Determine the [X, Y] coordinate at the center of the cell enclosing the given text.  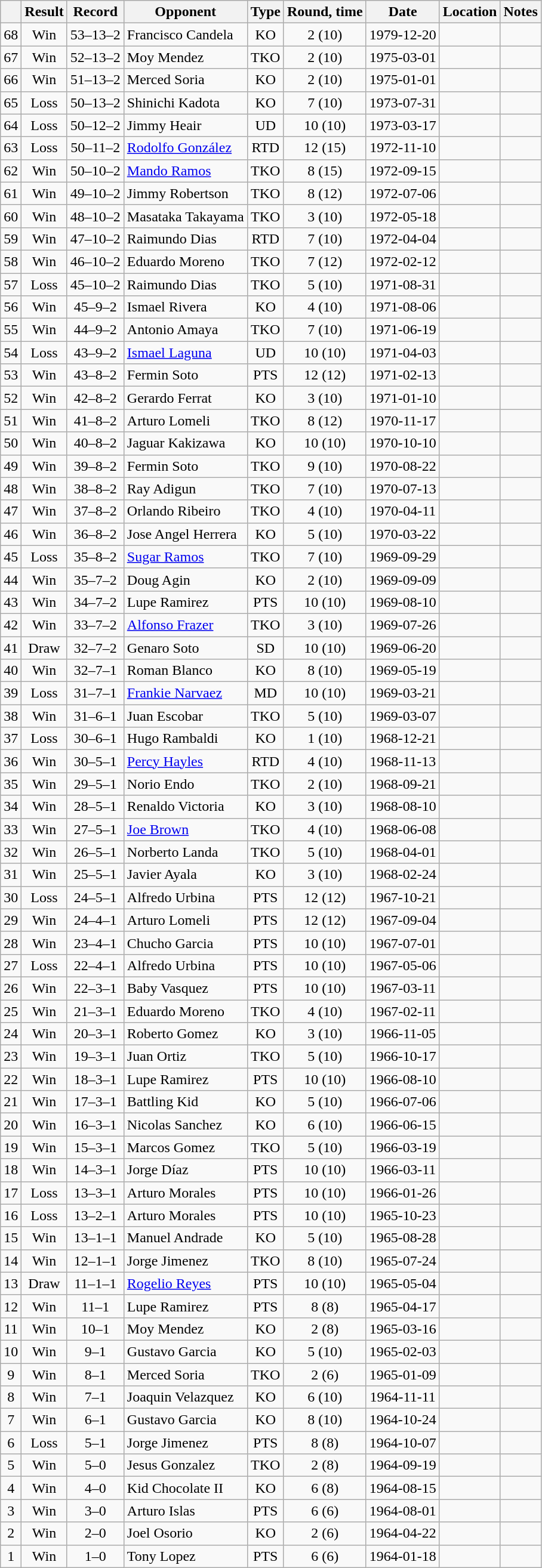
Genaro Soto [185, 647]
43–9–2 [96, 353]
Mando Ramos [185, 171]
5 [11, 1465]
45–10–2 [96, 285]
48 [11, 489]
33–7–2 [96, 625]
1970-08-22 [402, 466]
1965-04-17 [402, 1306]
1970-07-13 [402, 489]
31–7–1 [96, 693]
1964-09-19 [402, 1465]
39–8–2 [96, 466]
1966-10-17 [402, 1057]
18–3–1 [96, 1079]
Rogelio Reyes [185, 1283]
Jose Angel Herrera [185, 534]
44–9–2 [96, 330]
6 [11, 1443]
39 [11, 693]
31–6–1 [96, 716]
1968-08-10 [402, 807]
9 (10) [325, 466]
31 [11, 875]
Battling Kid [185, 1102]
Arturo Islas [185, 1511]
Norio Endo [185, 784]
37 [11, 739]
30 [11, 897]
Shinichi Kadota [185, 103]
21–3–1 [96, 1011]
16 [11, 1215]
1969-03-07 [402, 716]
Juan Escobar [185, 716]
17 [11, 1193]
9 [11, 1374]
Type [265, 12]
9–1 [96, 1351]
Nicolas Sanchez [185, 1125]
47–10–2 [96, 239]
32–7–2 [96, 647]
Jesus Gonzalez [185, 1465]
19 [11, 1147]
7–1 [96, 1397]
Date [402, 12]
1979-12-20 [402, 35]
Ray Adigun [185, 489]
50–10–2 [96, 171]
1967-07-01 [402, 943]
61 [11, 193]
Ismael Laguna [185, 353]
1972-02-12 [402, 261]
1971-04-03 [402, 353]
53–13–2 [96, 35]
1967-05-06 [402, 965]
Rodolfo González [185, 148]
1967-02-11 [402, 1011]
68 [11, 35]
1965-02-03 [402, 1351]
32 [11, 852]
1969-09-29 [402, 557]
25 [11, 1011]
SD [265, 647]
1966-06-15 [402, 1125]
48–10–2 [96, 216]
37–8–2 [96, 511]
41 [11, 647]
52–13–2 [96, 57]
46 [11, 534]
29–5–1 [96, 784]
Percy Hayles [185, 761]
Opponent [185, 12]
Juan Ortiz [185, 1057]
1 (10) [325, 739]
32–7–1 [96, 671]
11 [11, 1329]
Jimmy Robertson [185, 193]
1966-11-05 [402, 1034]
5–1 [96, 1443]
1965-03-16 [402, 1329]
4–0 [96, 1488]
23–4–1 [96, 943]
41–8–2 [96, 421]
50–11–2 [96, 148]
23 [11, 1057]
2–0 [96, 1533]
67 [11, 57]
27 [11, 965]
49 [11, 466]
Notes [521, 12]
40 [11, 671]
35–8–2 [96, 557]
30–6–1 [96, 739]
Joe Brown [185, 829]
13–3–1 [96, 1193]
58 [11, 261]
42 [11, 625]
12 (15) [325, 148]
36 [11, 761]
1969-03-21 [402, 693]
62 [11, 171]
14 [11, 1261]
1964-11-11 [402, 1397]
51–13–2 [96, 80]
Roman Blanco [185, 671]
1972-05-18 [402, 216]
43 [11, 602]
Frankie Narvaez [185, 693]
1964-04-22 [402, 1533]
1973-03-17 [402, 125]
40–8–2 [96, 443]
Antonio Amaya [185, 330]
1971-02-13 [402, 375]
24–4–1 [96, 920]
1966-08-10 [402, 1079]
MD [265, 693]
7 [11, 1420]
1966-03-19 [402, 1147]
1965-05-04 [402, 1283]
1968-09-21 [402, 784]
1965-08-28 [402, 1238]
28–5–1 [96, 807]
1967-10-21 [402, 897]
30–5–1 [96, 761]
25–5–1 [96, 875]
8–1 [96, 1374]
56 [11, 307]
1973-07-31 [402, 103]
1970-10-10 [402, 443]
35 [11, 784]
15 [11, 1238]
Hugo Rambaldi [185, 739]
8 [11, 1397]
21 [11, 1102]
1964-08-01 [402, 1511]
Record [96, 12]
1965-01-09 [402, 1374]
24 [11, 1034]
1968-11-13 [402, 761]
3 [11, 1511]
64 [11, 125]
1965-07-24 [402, 1261]
1969-07-26 [402, 625]
46–10–2 [96, 261]
2 [11, 1533]
11–1 [96, 1306]
1969-09-09 [402, 579]
Baby Vasquez [185, 988]
11–1–1 [96, 1283]
10–1 [96, 1329]
65 [11, 103]
26 [11, 988]
Javier Ayala [185, 875]
1964-01-18 [402, 1556]
1972-11-10 [402, 148]
Kid Chocolate II [185, 1488]
34 [11, 807]
1966-07-06 [402, 1102]
29 [11, 920]
Jaguar Kakizawa [185, 443]
42–8–2 [96, 398]
3–0 [96, 1511]
8 (15) [325, 171]
44 [11, 579]
13–2–1 [96, 1215]
1964-10-07 [402, 1443]
1964-10-24 [402, 1420]
1 [11, 1556]
1964-08-15 [402, 1488]
1966-01-26 [402, 1193]
1969-06-20 [402, 647]
35–7–2 [96, 579]
Ismael Rivera [185, 307]
Result [44, 12]
47 [11, 511]
1968-12-21 [402, 739]
Doug Agin [185, 579]
51 [11, 421]
Joel Osorio [185, 1533]
28 [11, 943]
Renaldo Victoria [185, 807]
14–3–1 [96, 1170]
20 [11, 1125]
22 [11, 1079]
7 (12) [325, 261]
Jimmy Heair [185, 125]
63 [11, 148]
Chucho Garcia [185, 943]
54 [11, 353]
Jorge Díaz [185, 1170]
1972-04-04 [402, 239]
Location [470, 12]
1970-04-11 [402, 511]
Roberto Gomez [185, 1034]
1972-09-15 [402, 171]
Masataka Takayama [185, 216]
38–8–2 [96, 489]
Norberto Landa [185, 852]
22–4–1 [96, 965]
27–5–1 [96, 829]
Orlando Ribeiro [185, 511]
1971-01-10 [402, 398]
50–12–2 [96, 125]
Manuel Andrade [185, 1238]
33 [11, 829]
12–1–1 [96, 1261]
Alfonso Frazer [185, 625]
1968-04-01 [402, 852]
60 [11, 216]
12 [11, 1306]
Tony Lopez [185, 1556]
5–0 [96, 1465]
20–3–1 [96, 1034]
55 [11, 330]
1971-08-31 [402, 285]
1971-08-06 [402, 307]
43–8–2 [96, 375]
13–1–1 [96, 1238]
10 [11, 1351]
53 [11, 375]
34–7–2 [96, 602]
Sugar Ramos [185, 557]
1970-03-22 [402, 534]
1968-02-24 [402, 875]
57 [11, 285]
38 [11, 716]
1970-11-17 [402, 421]
17–3–1 [96, 1102]
19–3–1 [96, 1057]
50–13–2 [96, 103]
6 (8) [325, 1488]
15–3–1 [96, 1147]
1967-09-04 [402, 920]
1969-05-19 [402, 671]
1975-03-01 [402, 57]
45–9–2 [96, 307]
49–10–2 [96, 193]
22–3–1 [96, 988]
1972-07-06 [402, 193]
Marcos Gomez [185, 1147]
1965-10-23 [402, 1215]
Joaquin Velazquez [185, 1397]
52 [11, 398]
1966-03-11 [402, 1170]
1969-08-10 [402, 602]
16–3–1 [96, 1125]
1968-06-08 [402, 829]
36–8–2 [96, 534]
26–5–1 [96, 852]
24–5–1 [96, 897]
4 [11, 1488]
1971-06-19 [402, 330]
18 [11, 1170]
1–0 [96, 1556]
6–1 [96, 1420]
13 [11, 1283]
1975-01-01 [402, 80]
50 [11, 443]
45 [11, 557]
Francisco Candela [185, 35]
59 [11, 239]
66 [11, 80]
Gerardo Ferrat [185, 398]
Round, time [325, 12]
1967-03-11 [402, 988]
